Search for the cell housing the specified text and yield its (x, y) center coordinate. 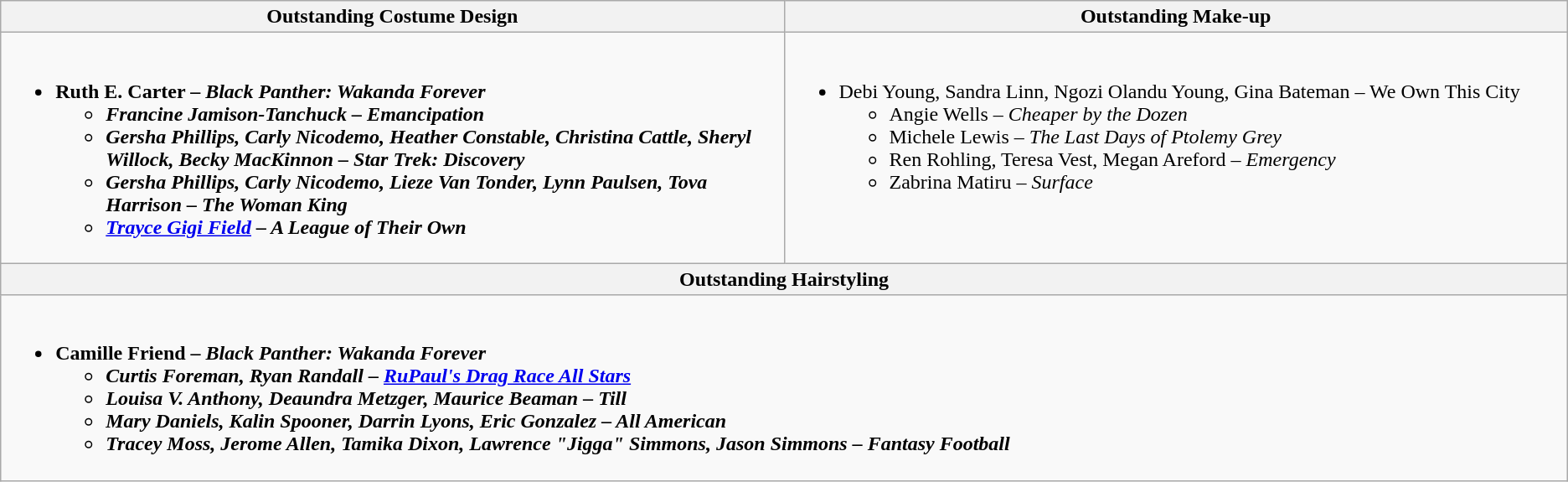
Outstanding Costume Design (392, 17)
Outstanding Make-up (1176, 17)
Outstanding Hairstyling (784, 279)
